Locate the cell with the specified text and output its (x, y) center coordinate. 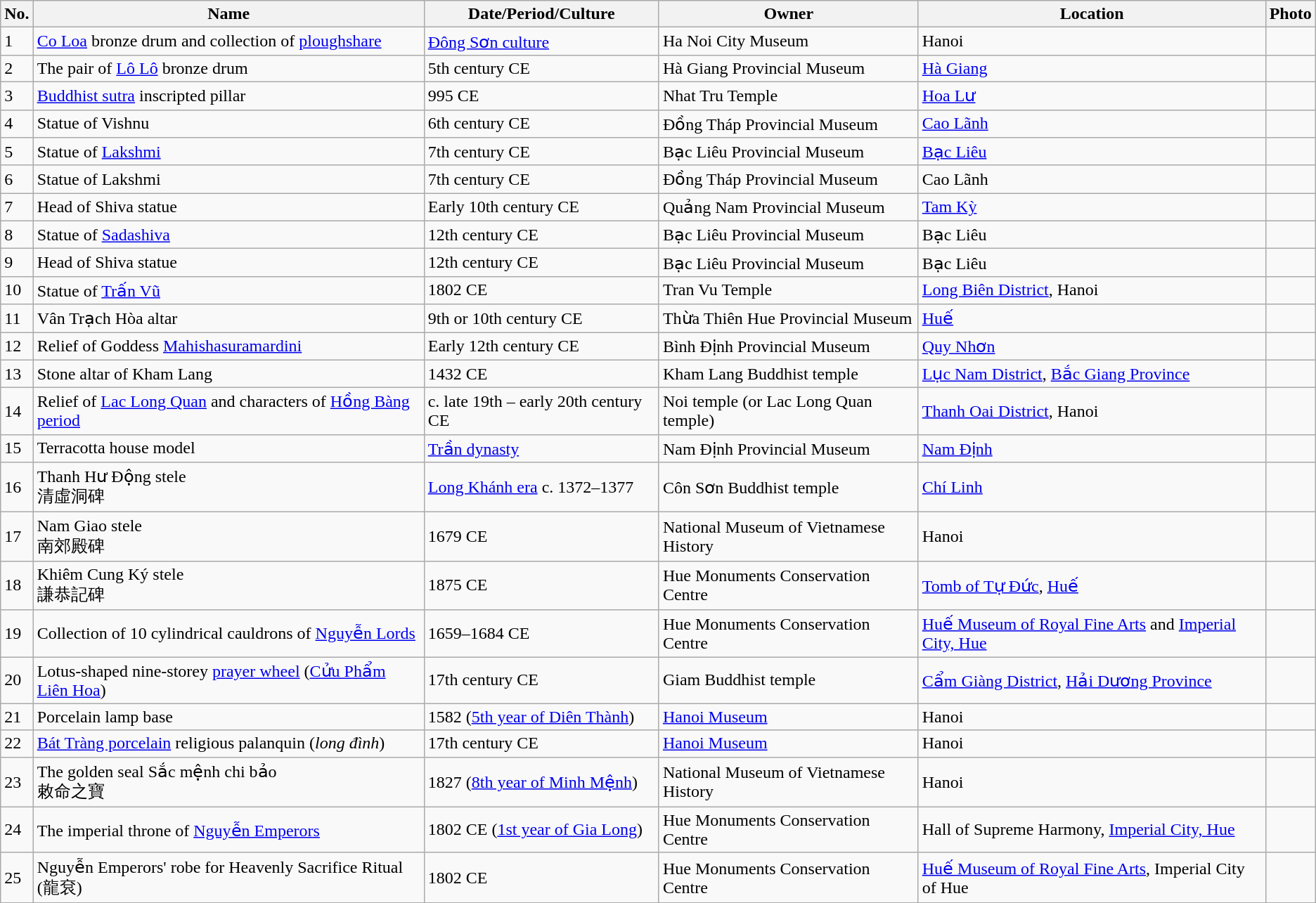
Vân Trạch Hòa altar (228, 318)
11 (17, 318)
21 (17, 717)
Long Khánh era c. 1372–1377 (541, 488)
1827 (8th year of Minh Mệnh) (541, 781)
Nam Định (1092, 448)
Bát Tràng porcelain religious palanquin (long đình) (228, 743)
Name (228, 14)
Statue of Vishnu (228, 124)
Chí Linh (1092, 488)
1679 CE (541, 537)
Nguyễn Emperors' robe for Heavenly Sacrifice Ritual (龍袞) (228, 877)
Owner (789, 14)
Collection of 10 cylindrical cauldrons of Nguyễn Lords (228, 634)
Đông Sơn culture (541, 41)
23 (17, 781)
3 (17, 96)
Statue of Sadashiva (228, 235)
Thừa Thiên Hue Provincial Museum (789, 318)
Cẩm Giàng District, Hải Dương Province (1092, 680)
5th century CE (541, 68)
7 (17, 207)
Location (1092, 14)
The pair of Lô Lô bronze drum (228, 68)
Terracotta house model (228, 448)
Date/Period/Culture (541, 14)
Relief of Lac Long Quan and characters of Hồng Bàng period (228, 412)
Hà Giang Provincial Museum (789, 68)
Relief of Goddess Mahishasuramardini (228, 346)
Early 10th century CE (541, 207)
22 (17, 743)
Ha Noi City Museum (789, 41)
Hà Giang (1092, 68)
8 (17, 235)
Côn Sơn Buddhist temple (789, 488)
Quy Nhơn (1092, 346)
No. (17, 14)
5 (17, 152)
19 (17, 634)
Thanh Hư Động stele清虛洞碑 (228, 488)
Khiêm Cung Ký stele謙恭記碑 (228, 585)
Noi temple (or Lac Long Quan temple) (789, 412)
14 (17, 412)
12 (17, 346)
Co Loa bronze drum and collection of ploughshare (228, 41)
Tam Kỳ (1092, 207)
20 (17, 680)
Statue of Trấn Vũ (228, 290)
Hoa Lư (1092, 96)
4 (17, 124)
16 (17, 488)
Stone altar of Kham Lang (228, 374)
Hall of Supreme Harmony, Imperial City, Hue (1092, 829)
Nam Giao stele南郊殿碑 (228, 537)
Thanh Oai District, Hanoi (1092, 412)
Porcelain lamp base (228, 717)
1582 (5th year of Diên Thành) (541, 717)
1659–1684 CE (541, 634)
Lục Nam District, Bắc Giang Province (1092, 374)
1875 CE (541, 585)
Huế (1092, 318)
Nam Định Provincial Museum (789, 448)
Tran Vu Temple (789, 290)
2 (17, 68)
Bình Định Provincial Museum (789, 346)
Photo (1291, 14)
9 (17, 263)
Trần dynasty (541, 448)
25 (17, 877)
1802 CE (1st year of Gia Long) (541, 829)
18 (17, 585)
15 (17, 448)
6 (17, 179)
17 (17, 537)
Kham Lang Buddhist temple (789, 374)
Long Biên District, Hanoi (1092, 290)
Nhat Tru Temple (789, 96)
Huế Museum of Royal Fine Arts, Imperial City of Hue (1092, 877)
1 (17, 41)
Giam Buddhist temple (789, 680)
Quảng Nam Provincial Museum (789, 207)
9th or 10th century CE (541, 318)
Early 12th century CE (541, 346)
Tomb of Tự Đức, Huế (1092, 585)
Lotus-shaped nine-storey prayer wheel (Cửu Phẩm Liên Hoa) (228, 680)
13 (17, 374)
995 CE (541, 96)
The golden seal Sắc mệnh chi bảo敕命之寶 (228, 781)
6th century CE (541, 124)
Huế Museum of Royal Fine Arts and Imperial City, Hue (1092, 634)
Buddhist sutra inscripted pillar (228, 96)
c. late 19th – early 20th century CE (541, 412)
24 (17, 829)
The imperial throne of Nguyễn Emperors (228, 829)
10 (17, 290)
1432 CE (541, 374)
